Pinpoint the cell where the given text exists, returning its [x, y] midpoint coordinate. 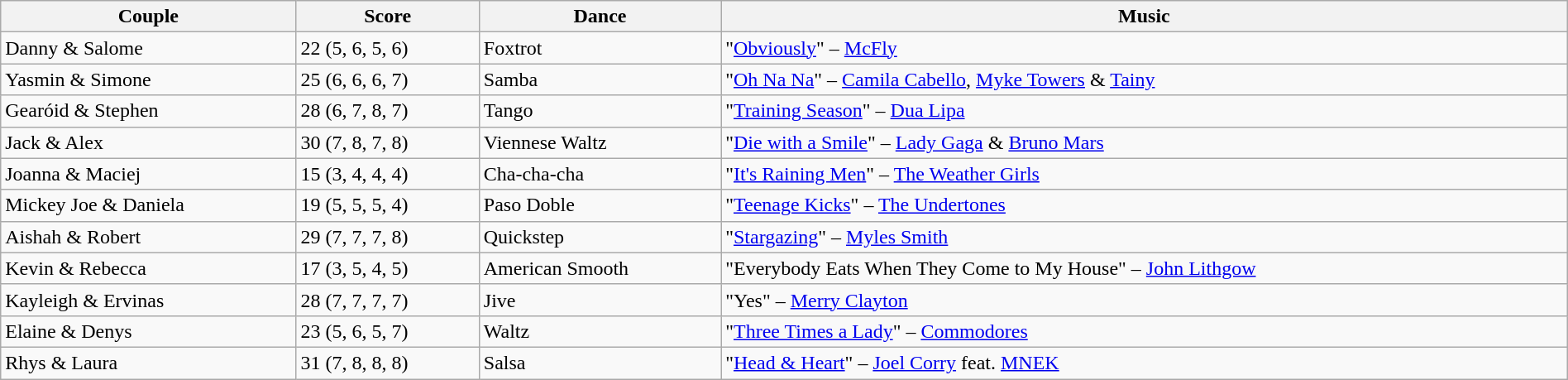
Danny & Salome [149, 48]
"Teenage Kicks" – The Undertones [1145, 205]
"Three Times a Lady" – Commodores [1145, 331]
Foxtrot [600, 48]
"Die with a Smile" – Lady Gaga & Bruno Mars [1145, 142]
Viennese Waltz [600, 142]
Samba [600, 79]
Score [387, 17]
Music [1145, 17]
Joanna & Maciej [149, 174]
Couple [149, 17]
17 (3, 5, 4, 5) [387, 268]
22 (5, 6, 5, 6) [387, 48]
Dance [600, 17]
29 (7, 7, 7, 8) [387, 237]
American Smooth [600, 268]
Kevin & Rebecca [149, 268]
30 (7, 8, 7, 8) [387, 142]
"It's Raining Men" – The Weather Girls [1145, 174]
31 (7, 8, 8, 8) [387, 363]
"Stargazing" – Myles Smith [1145, 237]
Aishah & Robert [149, 237]
"Oh Na Na" – Camila Cabello, Myke Towers & Tainy [1145, 79]
"Training Season" – Dua Lipa [1145, 111]
Quickstep [600, 237]
Yasmin & Simone [149, 79]
23 (5, 6, 5, 7) [387, 331]
25 (6, 6, 6, 7) [387, 79]
28 (7, 7, 7, 7) [387, 300]
Jack & Alex [149, 142]
19 (5, 5, 5, 4) [387, 205]
"Yes" – Merry Clayton [1145, 300]
"Obviously" – McFly [1145, 48]
Gearóid & Stephen [149, 111]
28 (6, 7, 8, 7) [387, 111]
Cha-cha-cha [600, 174]
Salsa [600, 363]
Mickey Joe & Daniela [149, 205]
Rhys & Laura [149, 363]
Elaine & Denys [149, 331]
Waltz [600, 331]
15 (3, 4, 4, 4) [387, 174]
"Everybody Eats When They Come to My House" – John Lithgow [1145, 268]
Jive [600, 300]
"Head & Heart" – Joel Corry feat. MNEK [1145, 363]
Paso Doble [600, 205]
Kayleigh & Ervinas [149, 300]
Tango [600, 111]
